Return the [x, y] coordinate for the center point of the cell that contains the specified text.  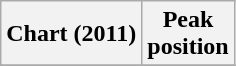
Peakposition [188, 34]
Chart (2011) [72, 34]
